Search for the cell housing the specified text and yield its [x, y] center coordinate. 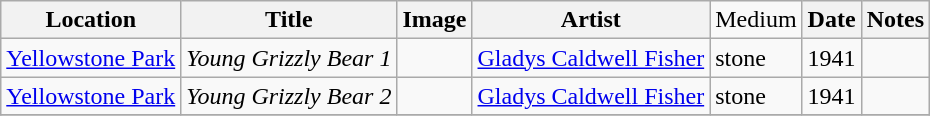
Title [289, 20]
Notes [895, 20]
Young Grizzly Bear 1 [289, 58]
Artist [591, 20]
Young Grizzly Bear 2 [289, 96]
Location [91, 20]
Date [832, 20]
Medium [756, 20]
Image [434, 20]
